Find where the given text appears and provide that cell's center as (x, y) coordinate. 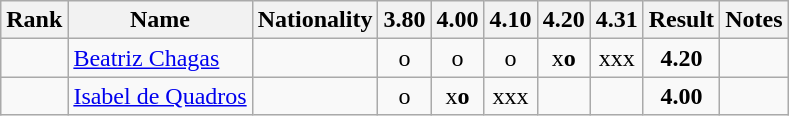
4.31 (616, 20)
4.10 (510, 20)
3.80 (404, 20)
Nationality (315, 20)
Notes (754, 20)
Isabel de Quadros (160, 96)
Rank (34, 20)
Result (681, 20)
Name (160, 20)
Beatriz Chagas (160, 58)
